Extract the [x, y] coordinate from the center of the cell holding the provided text.  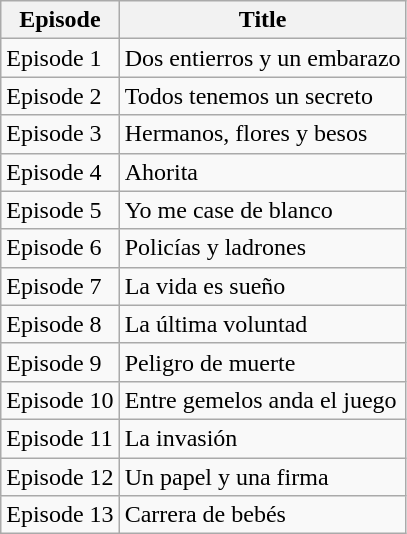
La última voluntad [262, 324]
Episode 3 [60, 134]
Episode 1 [60, 58]
Episode 13 [60, 515]
La vida es sueño [262, 286]
Entre gemelos anda el juego [262, 400]
Episode 9 [60, 362]
Episode 7 [60, 286]
Episode 8 [60, 324]
Episode 2 [60, 96]
Episode [60, 20]
Policías y ladrones [262, 248]
La invasión [262, 438]
Episode 6 [60, 248]
Episode 11 [60, 438]
Peligro de muerte [262, 362]
Ahorita [262, 172]
Carrera de bebés [262, 515]
Dos entierros y un embarazo [262, 58]
Un papel y una firma [262, 477]
Yo me case de blanco [262, 210]
Episode 4 [60, 172]
Episode 10 [60, 400]
Episode 12 [60, 477]
Episode 5 [60, 210]
Hermanos, flores y besos [262, 134]
Todos tenemos un secreto [262, 96]
Title [262, 20]
